Determine the (X, Y) coordinate at the center of the cell enclosing the given text.  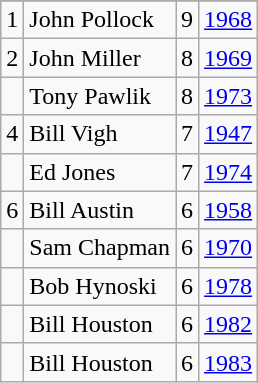
1968 (228, 20)
1983 (228, 362)
1958 (228, 210)
John Pollock (100, 20)
2 (12, 58)
1969 (228, 58)
4 (12, 134)
1970 (228, 248)
1 (12, 20)
Ed Jones (100, 172)
1982 (228, 324)
Bill Vigh (100, 134)
Bob Hynoski (100, 286)
Sam Chapman (100, 248)
Tony Pawlik (100, 96)
1947 (228, 134)
9 (188, 20)
John Miller (100, 58)
1974 (228, 172)
Bill Austin (100, 210)
1978 (228, 286)
1973 (228, 96)
